Pinpoint the cell where the given text exists, returning its [X, Y] midpoint coordinate. 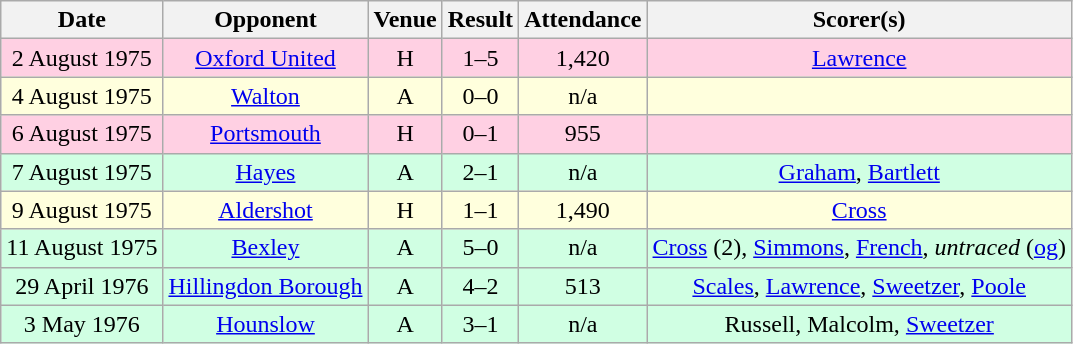
1,420 [583, 58]
6 August 1975 [82, 134]
9 August 1975 [82, 210]
Scorer(s) [859, 20]
29 April 1976 [82, 286]
Hayes [266, 172]
2 August 1975 [82, 58]
5–0 [480, 248]
Oxford United [266, 58]
Scales, Lawrence, Sweetzer, Poole [859, 286]
513 [583, 286]
0–0 [480, 96]
Russell, Malcolm, Sweetzer [859, 324]
Result [480, 20]
3–1 [480, 324]
1,490 [583, 210]
0–1 [480, 134]
2–1 [480, 172]
955 [583, 134]
Portsmouth [266, 134]
Bexley [266, 248]
Cross (2), Simmons, French, untraced (og) [859, 248]
Hillingdon Borough [266, 286]
Venue [405, 20]
Date [82, 20]
1–5 [480, 58]
Walton [266, 96]
Opponent [266, 20]
3 May 1976 [82, 324]
11 August 1975 [82, 248]
1–1 [480, 210]
Graham, Bartlett [859, 172]
7 August 1975 [82, 172]
Attendance [583, 20]
Hounslow [266, 324]
Aldershot [266, 210]
4–2 [480, 286]
4 August 1975 [82, 96]
Cross [859, 210]
Lawrence [859, 58]
